Pinpoint the cell where the given text exists, returning its [x, y] midpoint coordinate. 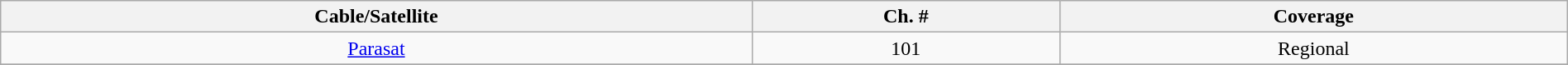
Regional [1314, 48]
Parasat [376, 48]
101 [906, 48]
Cable/Satellite [376, 17]
Ch. # [906, 17]
Coverage [1314, 17]
